Return [x, y] of the center of cell containing provided text 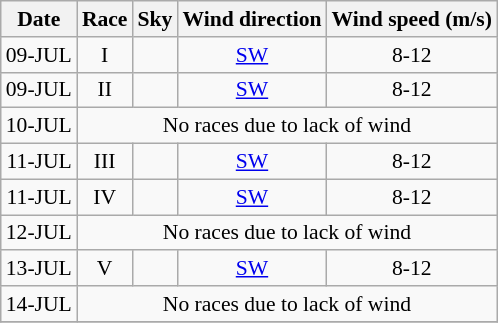
12-JUL [39, 233]
V [105, 269]
13-JUL [39, 269]
IV [105, 197]
Wind speed (m/s) [412, 19]
10-JUL [39, 126]
Date [39, 19]
Race [105, 19]
Sky [156, 19]
I [105, 55]
II [105, 90]
14-JUL [39, 304]
Wind direction [252, 19]
III [105, 162]
